Provide the [x, y] coordinate of the cell's center where the given text is located.  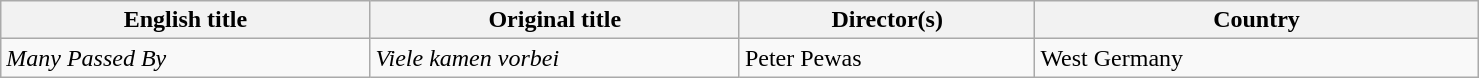
Viele kamen vorbei [554, 58]
English title [186, 20]
Original title [554, 20]
Many Passed By [186, 58]
West Germany [1256, 58]
Director(s) [886, 20]
Peter Pewas [886, 58]
Country [1256, 20]
